Scan for the cell matching the given text and deliver its [x, y] coordinate at center. 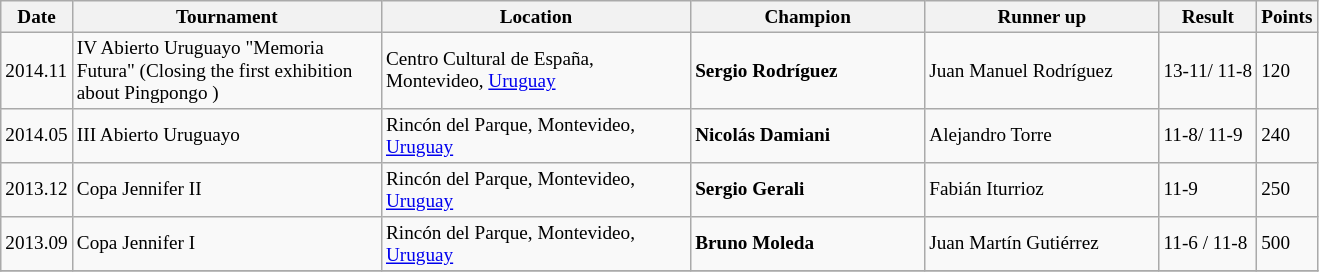
Copa Jennifer II [226, 190]
250 [1287, 190]
Centro Cultural de España, Montevideo, Uruguay [536, 70]
500 [1287, 244]
2014.11 [37, 70]
11-6 / 11-8 [1208, 244]
11-8/ 11-9 [1208, 136]
11-9 [1208, 190]
IV Abierto Uruguayo "Memoria Futura" (Closing the first exhibition about Pingpongo ) [226, 70]
240 [1287, 136]
Bruno Moleda [808, 244]
Tournament [226, 17]
Sergio Rodríguez [808, 70]
Location [536, 17]
Nicolás Damiani [808, 136]
Alejandro Torre [1042, 136]
Fabián Iturrioz [1042, 190]
2013.09 [37, 244]
Juan Martín Gutiérrez [1042, 244]
2014.05 [37, 136]
13-11/ 11-8 [1208, 70]
2013.12 [37, 190]
Juan Manuel Rodríguez [1042, 70]
Sergio Gerali [808, 190]
III Abierto Uruguayo [226, 136]
120 [1287, 70]
Result [1208, 17]
Points [1287, 17]
Copa Jennifer I [226, 244]
Champion [808, 17]
Runner up [1042, 17]
Date [37, 17]
